Detect which cell encompasses the target text, then output its (X, Y) center coordinate. 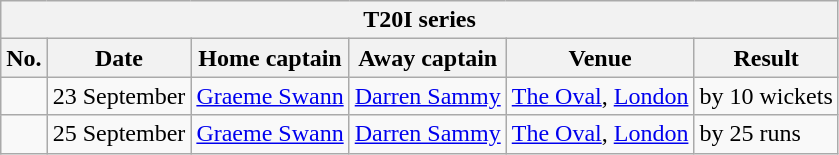
Venue (600, 58)
by 25 runs (766, 134)
25 September (119, 134)
Away captain (428, 58)
by 10 wickets (766, 96)
Result (766, 58)
T20I series (420, 20)
Home captain (270, 58)
23 September (119, 96)
No. (24, 58)
Date (119, 58)
